Find where the given text appears and provide that cell's center as (X, Y) coordinate. 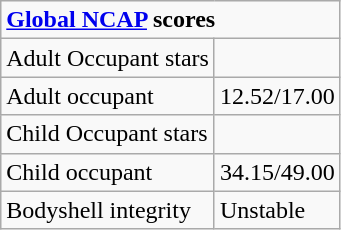
Global NCAP scores (170, 20)
34.15/49.00 (277, 172)
Adult Occupant stars (108, 58)
12.52/17.00 (277, 96)
Child occupant (108, 172)
Child Occupant stars (108, 134)
Unstable (277, 210)
Adult occupant (108, 96)
Bodyshell integrity (108, 210)
